Scan for the cell matching the given text and deliver its (x, y) coordinate at center. 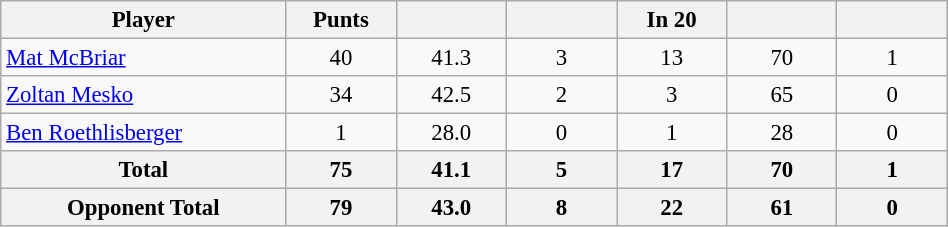
41.3 (451, 58)
13 (672, 58)
In 20 (672, 20)
2 (561, 95)
17 (672, 170)
28.0 (451, 133)
75 (341, 170)
Opponent Total (144, 208)
34 (341, 95)
5 (561, 170)
Total (144, 170)
Mat McBriar (144, 58)
79 (341, 208)
22 (672, 208)
41.1 (451, 170)
Ben Roethlisberger (144, 133)
Zoltan Mesko (144, 95)
Punts (341, 20)
28 (782, 133)
65 (782, 95)
40 (341, 58)
61 (782, 208)
Player (144, 20)
8 (561, 208)
42.5 (451, 95)
43.0 (451, 208)
